Search for the cell housing the specified text and yield its (x, y) center coordinate. 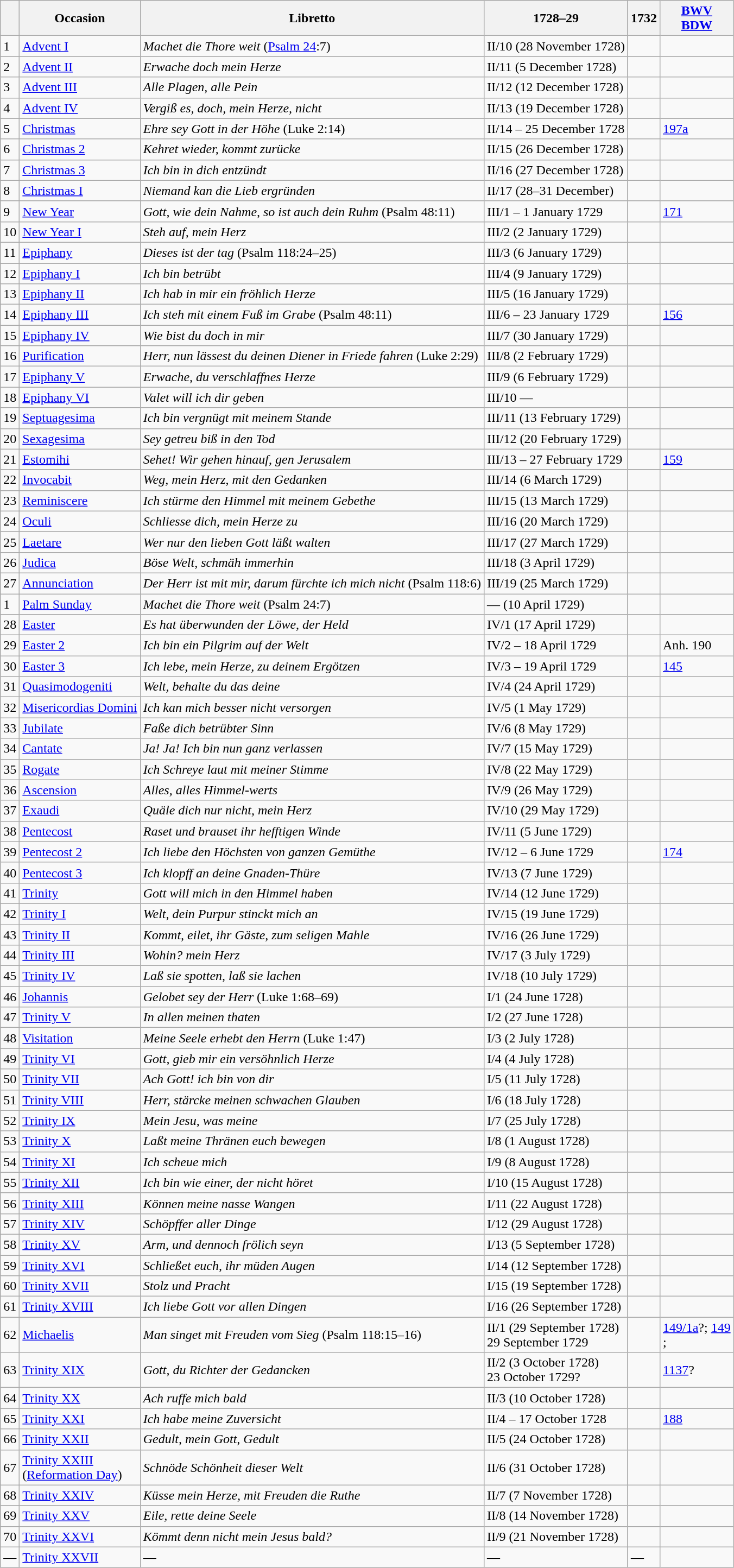
Trinity III (80, 956)
Ich klopff an deine Gnaden-Thüre (312, 872)
149/1a?; 149; (697, 1335)
Steh auf, mein Herz (312, 232)
Ehre sey Gott in der Höhe (Luke 2:14) (312, 129)
Weg, mein Herz, mit den Gedanken (312, 480)
Septuagesima (80, 418)
63 (10, 1370)
14 (10, 315)
Es hat überwunden der Löwe, der Held (312, 625)
Erwache, du verschlaffnes Herze (312, 377)
1728–29 (556, 18)
Trinity II (80, 934)
IV/11 (5 June 1729) (556, 831)
Trinity XVI (80, 1266)
30 (10, 666)
Trinity XXIV (80, 1495)
145 (697, 666)
I/10 (15 August 1728) (556, 1183)
Alles, alles Himmel-werts (312, 790)
Easter 3 (80, 666)
38 (10, 831)
Misericordias Domini (80, 707)
IV/17 (3 July 1729) (556, 956)
IV/10 (29 May 1729) (556, 811)
I/2 (27 June 1728) (556, 1017)
58 (10, 1244)
Trinity VI (80, 1059)
IV/1 (17 April 1729) (556, 625)
1732 (644, 18)
I/5 (11 July 1728) (556, 1079)
III/15 (13 March 1729) (556, 501)
Trinity XI (80, 1162)
Libretto (312, 18)
IV/4 (24 April 1729) (556, 687)
Können meine nasse Wangen (312, 1203)
Valet will ich dir geben (312, 397)
10 (10, 232)
26 (10, 562)
Advent II (80, 67)
IV/3 – 19 April 1729 (556, 666)
Gott, du Richter der Gedancken (312, 1370)
Ja! Ja! Ich bin nun ganz verlassen (312, 749)
Trinity (80, 893)
I/8 (1 August 1728) (556, 1141)
II/5 (24 October 1728) (556, 1439)
Gedult, mein Gott, Gedult (312, 1439)
Invocabit (80, 480)
IV/6 (8 May 1729) (556, 728)
Reminiscere (80, 501)
35 (10, 769)
Advent I (80, 46)
59 (10, 1266)
45 (10, 976)
Trinity XIV (80, 1224)
III/18 (3 April 1729) (556, 562)
Schöpffer aller Dinge (312, 1224)
Niemand kan die Lieb ergründen (312, 191)
24 (10, 521)
Jubilate (80, 728)
Johannis (80, 997)
I/15 (19 September 1728) (556, 1286)
Trinity XXII (80, 1439)
Trinity XVII (80, 1286)
Kömmt denn nicht mein Jesus bald? (312, 1537)
II/2 (3 October 1728)23 October 1729? (556, 1370)
Oculi (80, 521)
Stolz und Pracht (312, 1286)
Ascension (80, 790)
5 (10, 129)
II/1 (29 September 1728)29 September 1729 (556, 1335)
I/13 (5 September 1728) (556, 1244)
Schließet euch, ihr müden Augen (312, 1266)
BWVBDW (697, 18)
18 (10, 397)
2 (10, 67)
Ich stürme den Himmel mit meinem Gebethe (312, 501)
Welt, behalte du das deine (312, 687)
Purification (80, 356)
Dieses ist der tag (Psalm 118:24–25) (312, 252)
25 (10, 542)
Epiphany VI (80, 397)
Faße dich betrübter Sinn (312, 728)
Man singet mit Freuden vom Sieg (Psalm 118:15–16) (312, 1335)
55 (10, 1183)
Ich kan mich besser nicht versorgen (312, 707)
Trinity XXVII (80, 1557)
65 (10, 1419)
I/9 (8 August 1728) (556, 1162)
Judica (80, 562)
Welt, dein Purpur stinckt mich an (312, 914)
Ach ruffe mich bald (312, 1398)
Anh. 190 (697, 646)
III/17 (27 March 1729) (556, 542)
Ich bin in dich entzündt (312, 170)
II/15 (26 December 1728) (556, 149)
II/11 (5 December 1728) (556, 67)
Arm, und dennoch frölich seyn (312, 1244)
II/12 (12 December 1728) (556, 87)
13 (10, 294)
Herr, stärcke meinen schwachen Glauben (312, 1100)
Christmas 3 (80, 170)
Ich liebe den Höchsten von ganzen Gemüthe (312, 852)
39 (10, 852)
II/4 – 17 October 1728 (556, 1419)
Quasimodogeniti (80, 687)
Trinity IV (80, 976)
Laßt meine Thränen euch bewegen (312, 1141)
15 (10, 336)
Trinity XXIII(Reformation Day) (80, 1467)
Herr, nun lässest du deinen Diener in Friede fahren (Luke 2:29) (312, 356)
11 (10, 252)
51 (10, 1100)
Estomihi (80, 459)
32 (10, 707)
Trinity XXI (80, 1419)
Ich bin vergnügt mit meinem Stande (312, 418)
In allen meinen thaten (312, 1017)
68 (10, 1495)
IV/14 (12 June 1729) (556, 893)
197a (697, 129)
188 (697, 1419)
II/10 (28 November 1728) (556, 46)
Easter 2 (80, 646)
7 (10, 170)
III/8 (2 February 1729) (556, 356)
Michaelis (80, 1335)
Sey getreu biß in den Tod (312, 439)
69 (10, 1516)
IV/12 – 6 June 1729 (556, 852)
22 (10, 480)
Schliesse dich, mein Herze zu (312, 521)
IV/16 (26 June 1729) (556, 934)
Trinity XIX (80, 1370)
Ich lebe, mein Herze, zu deinem Ergötzen (312, 666)
III/14 (6 March 1729) (556, 480)
Ich steh mit einem Fuß im Grabe (Psalm 48:11) (312, 315)
Trinity XV (80, 1244)
Erwache doch mein Herze (312, 67)
Trinity XIII (80, 1203)
36 (10, 790)
New Year (80, 211)
Epiphany V (80, 377)
Wer nur den lieben Gott läßt walten (312, 542)
II/17 (28–31 December) (556, 191)
Sehet! Wir gehen hinauf, gen Jerusalem (312, 459)
70 (10, 1537)
Epiphany (80, 252)
Ach Gott! ich bin von dir (312, 1079)
Gelobet sey der Herr (Luke 1:68–69) (312, 997)
Christmas 2 (80, 149)
33 (10, 728)
62 (10, 1335)
Gott will mich in den Himmel haben (312, 893)
III/3 (6 January 1729) (556, 252)
29 (10, 646)
Trinity XXV (80, 1516)
Kommt, eilet, ihr Gäste, zum seligen Mahle (312, 934)
12 (10, 273)
Pentecost 3 (80, 872)
I/14 (12 September 1728) (556, 1266)
Trinity I (80, 914)
Laetare (80, 542)
IV/8 (22 May 1729) (556, 769)
64 (10, 1398)
Rogate (80, 769)
New Year I (80, 232)
21 (10, 459)
IV/13 (7 June 1729) (556, 872)
50 (10, 1079)
Laß sie spotten, laß sie lachen (312, 976)
159 (697, 459)
IV/9 (26 May 1729) (556, 790)
Trinity VIII (80, 1100)
II/3 (10 October 1728) (556, 1398)
Christmas (80, 129)
Ich liebe Gott vor allen Dingen (312, 1307)
48 (10, 1038)
III/7 (30 January 1729) (556, 336)
56 (10, 1203)
II/6 (31 October 1728) (556, 1467)
Raset und brauset ihr hefftigen Winde (312, 831)
III/1 – 1 January 1729 (556, 211)
Ich Schreye laut mit meiner Stimme (312, 769)
42 (10, 914)
40 (10, 872)
Trinity V (80, 1017)
III/4 (9 January 1729) (556, 273)
Cantate (80, 749)
Ich bin wie einer, der nicht höret (312, 1183)
Annunciation (80, 583)
II/13 (19 December 1728) (556, 108)
52 (10, 1121)
Küsse mein Herze, mit Freuden die Ruthe (312, 1495)
III/13 – 27 February 1729 (556, 459)
8 (10, 191)
II/9 (21 November 1728) (556, 1537)
23 (10, 501)
44 (10, 956)
IV/5 (1 May 1729) (556, 707)
61 (10, 1307)
3 (10, 87)
Trinity XXVI (80, 1537)
31 (10, 687)
Visitation (80, 1038)
4 (10, 108)
III/16 (20 March 1729) (556, 521)
II/8 (14 November 1728) (556, 1516)
54 (10, 1162)
I/3 (2 July 1728) (556, 1038)
II/14 – 25 December 1728 (556, 129)
I/11 (22 August 1728) (556, 1203)
43 (10, 934)
20 (10, 439)
Mein Jesu, was meine (312, 1121)
Exaudi (80, 811)
II/16 (27 December 1728) (556, 170)
Christmas I (80, 191)
Trinity XVIII (80, 1307)
III/19 (25 March 1729) (556, 583)
III/11 (13 February 1729) (556, 418)
I/16 (26 September 1728) (556, 1307)
49 (10, 1059)
Ich scheue mich (312, 1162)
41 (10, 893)
174 (697, 852)
Alle Plagen, alle Pein (312, 87)
Advent IV (80, 108)
Schnöde Schönheit dieser Welt (312, 1467)
17 (10, 377)
III/12 (20 February 1729) (556, 439)
IV/7 (15 May 1729) (556, 749)
16 (10, 356)
37 (10, 811)
Trinity VII (80, 1079)
Vergiß es, doch, mein Herze, nicht (312, 108)
III/9 (6 February 1729) (556, 377)
Quäle dich nur nicht, mein Herz (312, 811)
IV/2 – 18 April 1729 (556, 646)
I/1 (24 June 1728) (556, 997)
27 (10, 583)
Pentecost 2 (80, 852)
Der Herr ist mit mir, darum fürchte ich mich nicht (Psalm 118:6) (312, 583)
I/6 (18 July 1728) (556, 1100)
I/7 (25 July 1728) (556, 1121)
Böse Welt, schmäh immerhin (312, 562)
46 (10, 997)
Gott, gieb mir ein versöhnlich Herze (312, 1059)
66 (10, 1439)
Meine Seele erhebt den Herrn (Luke 1:47) (312, 1038)
Trinity IX (80, 1121)
Epiphany III (80, 315)
III/10 — (556, 397)
19 (10, 418)
28 (10, 625)
— (10 April 1729) (556, 604)
Wohin? mein Herz (312, 956)
Ich habe meine Zuversicht (312, 1419)
Epiphany II (80, 294)
Advent III (80, 87)
171 (697, 211)
Gott, wie dein Nahme, so ist auch dein Ruhm (Psalm 48:11) (312, 211)
II/7 (7 November 1728) (556, 1495)
1137? (697, 1370)
I/12 (29 August 1728) (556, 1224)
Kehret wieder, kommt zurücke (312, 149)
III/6 – 23 January 1729 (556, 315)
III/2 (2 January 1729) (556, 232)
Epiphany I (80, 273)
Trinity XII (80, 1183)
Sexagesima (80, 439)
Wie bist du doch in mir (312, 336)
Eile, rette deine Seele (312, 1516)
Trinity X (80, 1141)
Pentecost (80, 831)
Trinity XX (80, 1398)
34 (10, 749)
Ich bin betrübt (312, 273)
Epiphany IV (80, 336)
57 (10, 1224)
67 (10, 1467)
I/4 (4 July 1728) (556, 1059)
IV/15 (19 June 1729) (556, 914)
156 (697, 315)
Occasion (80, 18)
IV/18 (10 July 1729) (556, 976)
60 (10, 1286)
9 (10, 211)
53 (10, 1141)
Ich bin ein Pilgrim auf der Welt (312, 646)
6 (10, 149)
Palm Sunday (80, 604)
Easter (80, 625)
III/5 (16 January 1729) (556, 294)
Ich hab in mir ein fröhlich Herze (312, 294)
47 (10, 1017)
